Return the [X, Y] coordinate for the center point of the cell that contains the specified text.  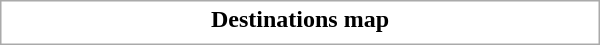
Destinations map [300, 19]
